Detect which cell encompasses the target text, then output its (x, y) center coordinate. 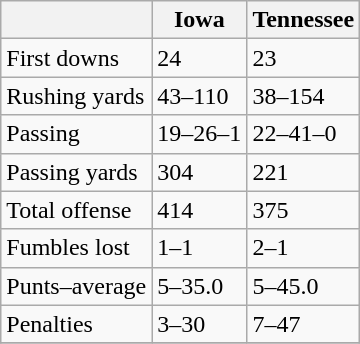
43–110 (200, 96)
Passing (76, 134)
7–47 (304, 324)
38–154 (304, 96)
Total offense (76, 210)
221 (304, 172)
Rushing yards (76, 96)
3–30 (200, 324)
23 (304, 58)
22–41–0 (304, 134)
Tennessee (304, 20)
5–45.0 (304, 286)
2–1 (304, 248)
414 (200, 210)
Penalties (76, 324)
375 (304, 210)
19–26–1 (200, 134)
5–35.0 (200, 286)
1–1 (200, 248)
304 (200, 172)
Punts–average (76, 286)
Fumbles lost (76, 248)
24 (200, 58)
Iowa (200, 20)
Passing yards (76, 172)
First downs (76, 58)
